Identify which cell holds the provided text, then report its (X, Y) central coordinate. 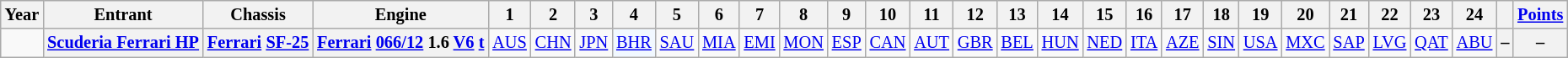
AUS (509, 43)
Ferrari 066/12 1.6 V6 t (400, 43)
AZE (1182, 43)
Year (22, 14)
AUT (932, 43)
BEL (1017, 43)
ESP (846, 43)
14 (1061, 14)
ABU (1475, 43)
Ferrari SF-25 (258, 43)
JPN (593, 43)
21 (1349, 14)
Points (1540, 14)
LVG (1390, 43)
15 (1104, 14)
6 (718, 14)
8 (804, 14)
10 (889, 14)
11 (932, 14)
MON (804, 43)
12 (975, 14)
NED (1104, 43)
SAU (677, 43)
MXC (1305, 43)
5 (677, 14)
SAP (1349, 43)
Scuderia Ferrari HP (123, 43)
13 (1017, 14)
23 (1431, 14)
CHN (553, 43)
Engine (400, 14)
16 (1144, 14)
Entrant (123, 14)
BHR (634, 43)
20 (1305, 14)
QAT (1431, 43)
18 (1221, 14)
7 (759, 14)
2 (553, 14)
CAN (889, 43)
24 (1475, 14)
EMI (759, 43)
4 (634, 14)
Chassis (258, 14)
3 (593, 14)
1 (509, 14)
22 (1390, 14)
17 (1182, 14)
USA (1260, 43)
ITA (1144, 43)
HUN (1061, 43)
GBR (975, 43)
9 (846, 14)
MIA (718, 43)
19 (1260, 14)
SIN (1221, 43)
